Return [x, y] of the center of cell containing provided text 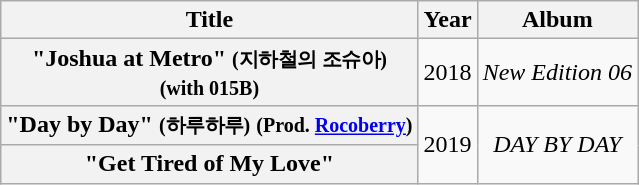
"Day by Day" (하루하루) (Prod. Rocoberry) [210, 125]
"Get Tired of My Love" [210, 164]
Album [557, 20]
New Edition 06 [557, 72]
Title [210, 20]
Year [448, 20]
2019 [448, 144]
DAY BY DAY [557, 144]
"Joshua at Metro" (지하철의 조슈아)(with 015B) [210, 72]
2018 [448, 72]
